Capture the cell that displays the provided text and extract its [X, Y] central coordinate. 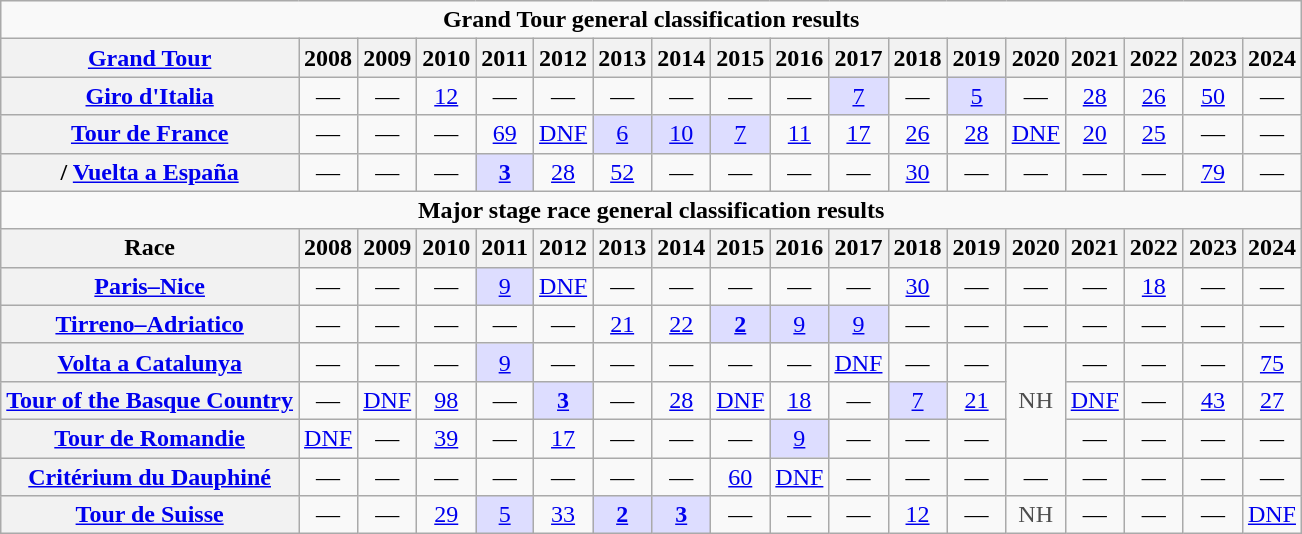
33 [564, 515]
29 [446, 515]
/ Vuelta a España [150, 172]
10 [682, 134]
Tour de France [150, 134]
25 [1154, 134]
Tour de Romandie [150, 438]
11 [800, 134]
Tirreno–Adriatico [150, 324]
39 [446, 438]
Tour of the Basque Country [150, 400]
Major stage race general classification results [652, 210]
Grand Tour general classification results [652, 20]
98 [446, 400]
Race [150, 248]
Volta a Catalunya [150, 362]
Paris–Nice [150, 286]
79 [1212, 172]
Grand Tour [150, 58]
43 [1212, 400]
Giro d'Italia [150, 96]
Critérium du Dauphiné [150, 477]
20 [1094, 134]
69 [505, 134]
75 [1272, 362]
60 [740, 477]
22 [682, 324]
27 [1272, 400]
52 [622, 172]
6 [622, 134]
Tour de Suisse [150, 515]
50 [1212, 96]
